Extract the (x, y) coordinate from the center of the cell holding the provided text.  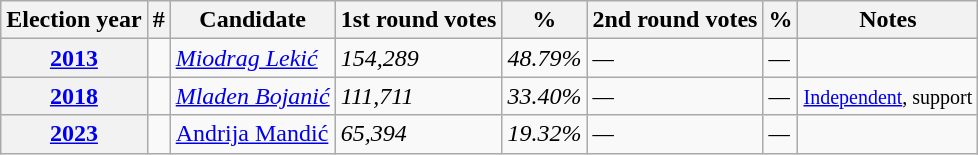
154,289 (418, 58)
2018 (74, 96)
Andrija Mandić (252, 134)
111,711 (418, 96)
48.79% (544, 58)
2013 (74, 58)
# (158, 20)
19.32% (544, 134)
33.40% (544, 96)
Election year (74, 20)
Miodrag Lekić (252, 58)
Candidate (252, 20)
Notes (888, 20)
65,394 (418, 134)
Mladen Bojanić (252, 96)
1st round votes (418, 20)
Independent, support (888, 96)
2nd round votes (675, 20)
2023 (74, 134)
